Provide the (X, Y) coordinate of the cell's center where the given text is located.  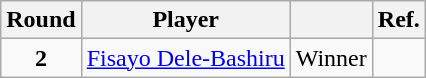
Round (41, 20)
Ref. (398, 20)
Winner (331, 58)
2 (41, 58)
Fisayo Dele-Bashiru (186, 58)
Player (186, 20)
